Pinpoint the cell where the given text exists, returning its [x, y] midpoint coordinate. 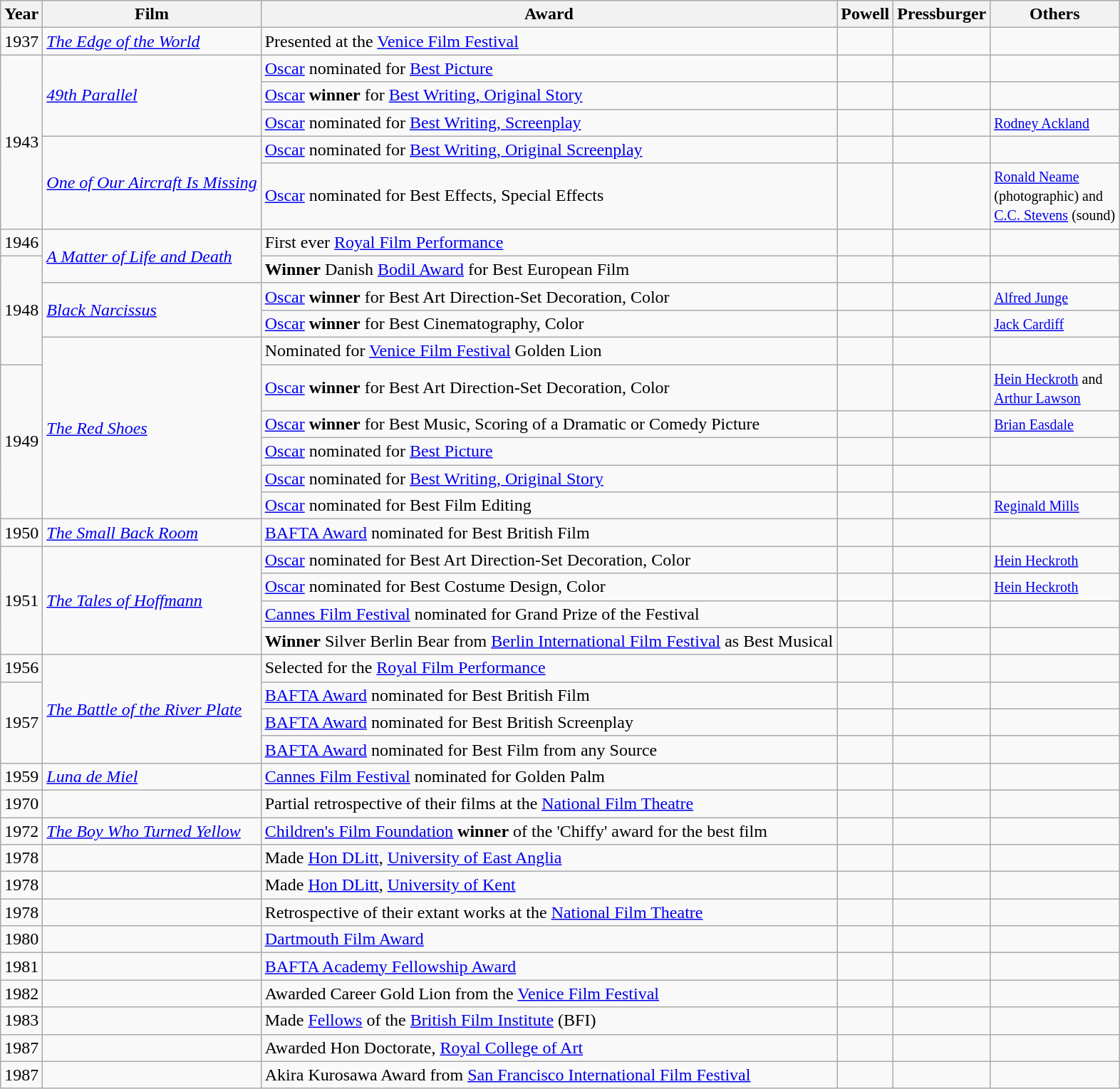
Oscar nominated for Best Film Editing [549, 506]
Akira Kurosawa Award from San Francisco International Film Festival [549, 1075]
Luna de Miel [152, 776]
A Matter of Life and Death [152, 256]
1951 [21, 600]
Brian Easdale [1054, 424]
Award [549, 14]
Jack Cardiff [1054, 323]
Alfred Junge [1054, 296]
Hein Heckroth andArthur Lawson [1054, 387]
The Battle of the River Plate [152, 709]
1949 [21, 442]
Nominated for Venice Film Festival Golden Lion [549, 350]
One of Our Aircraft Is Missing [152, 182]
BAFTA Award nominated for Best Film from any Source [549, 749]
1946 [21, 242]
Rodney Ackland [1054, 123]
1980 [21, 939]
Winner Silver Berlin Bear from Berlin International Film Festival as Best Musical [549, 641]
1959 [21, 776]
Pressburger [942, 14]
Oscar nominated for Best Art Direction-Set Decoration, Color [549, 560]
Children's Film Foundation winner of the 'Chiffy' award for the best film [549, 831]
First ever Royal Film Performance [549, 242]
Made Hon DLitt, University of East Anglia [549, 858]
Selected for the Royal Film Performance [549, 668]
1983 [21, 1021]
1970 [21, 803]
Oscar winner for Best Writing, Original Story [549, 95]
Partial retrospective of their films at the National Film Theatre [549, 803]
1948 [21, 310]
Reginald Mills [1054, 506]
1972 [21, 831]
49th Parallel [152, 95]
Oscar nominated for Best Writing, Screenplay [549, 123]
Retrospective of their extant works at the National Film Theatre [549, 912]
1981 [21, 966]
Cannes Film Festival nominated for Golden Palm [549, 776]
Others [1054, 14]
The Red Shoes [152, 427]
Made Fellows of the British Film Institute (BFI) [549, 1021]
BAFTA Academy Fellowship Award [549, 966]
1957 [21, 722]
Film [152, 14]
The Small Back Room [152, 533]
Black Narcissus [152, 310]
Oscar nominated for Best Effects, Special Effects [549, 196]
Ronald Neame(photographic) andC.C. Stevens (sound) [1054, 196]
Made Hon DLitt, University of Kent [549, 885]
Oscar winner for Best Music, Scoring of a Dramatic or Comedy Picture [549, 424]
Oscar nominated for Best Writing, Original Screenplay [549, 150]
Presented at the Venice Film Festival [549, 41]
1982 [21, 994]
Oscar nominated for Best Costume Design, Color [549, 587]
The Tales of Hoffmann [152, 600]
1956 [21, 668]
1950 [21, 533]
Oscar nominated for Best Writing, Original Story [549, 479]
1943 [21, 142]
Awarded Career Gold Lion from the Venice Film Festival [549, 994]
Powell [865, 14]
The Edge of the World [152, 41]
Awarded Hon Doctorate, Royal College of Art [549, 1048]
Year [21, 14]
1937 [21, 41]
Oscar winner for Best Cinematography, Color [549, 323]
Dartmouth Film Award [549, 939]
Cannes Film Festival nominated for Grand Prize of the Festival [549, 614]
The Boy Who Turned Yellow [152, 831]
Winner Danish Bodil Award for Best European Film [549, 269]
BAFTA Award nominated for Best British Screenplay [549, 722]
